Detect which cell encompasses the target text, then output its [x, y] center coordinate. 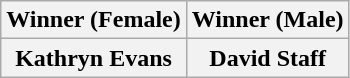
Kathryn Evans [94, 58]
David Staff [268, 58]
Winner (Female) [94, 20]
Winner (Male) [268, 20]
